Search for the cell housing the specified text and yield its (x, y) center coordinate. 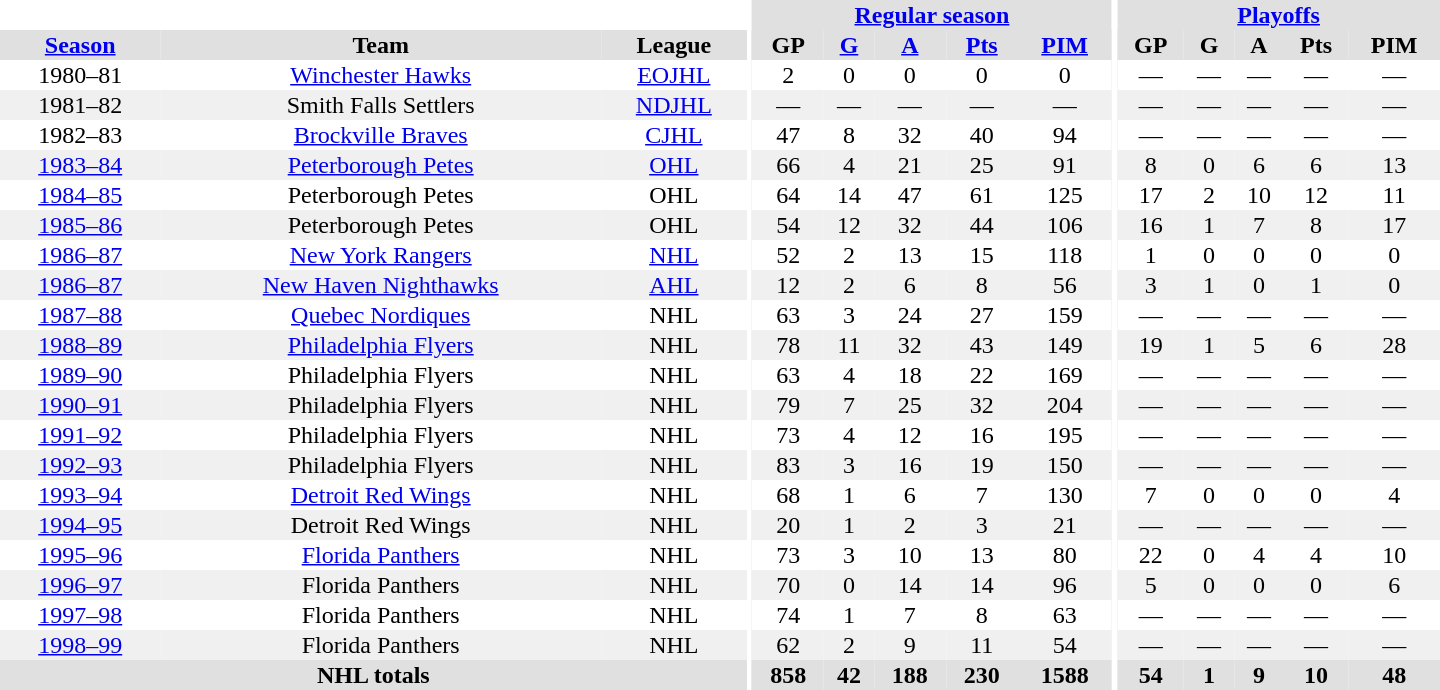
149 (1065, 345)
42 (849, 675)
118 (1065, 255)
New York Rangers (380, 255)
20 (788, 525)
18 (910, 375)
1989–90 (80, 375)
83 (788, 465)
1983–84 (80, 165)
78 (788, 345)
61 (982, 195)
80 (1065, 555)
1990–91 (80, 405)
AHL (674, 285)
40 (982, 135)
Winchester Hawks (380, 75)
62 (788, 645)
NHL totals (374, 675)
96 (1065, 585)
1991–92 (80, 435)
94 (1065, 135)
48 (1394, 675)
1998–99 (80, 645)
204 (1065, 405)
1980–81 (80, 75)
125 (1065, 195)
Smith Falls Settlers (380, 105)
New Haven Nighthawks (380, 285)
159 (1065, 315)
League (674, 45)
91 (1065, 165)
195 (1065, 435)
EOJHL (674, 75)
27 (982, 315)
106 (1065, 225)
130 (1065, 495)
1981–82 (80, 105)
858 (788, 675)
28 (1394, 345)
1588 (1065, 675)
44 (982, 225)
1987–88 (80, 315)
15 (982, 255)
1993–94 (80, 495)
52 (788, 255)
NDJHL (674, 105)
Brockville Braves (380, 135)
1996–97 (80, 585)
1985–86 (80, 225)
Team (380, 45)
CJHL (674, 135)
79 (788, 405)
1992–93 (80, 465)
74 (788, 615)
43 (982, 345)
1994–95 (80, 525)
70 (788, 585)
Playoffs (1278, 15)
1995–96 (80, 555)
Season (80, 45)
1997–98 (80, 615)
64 (788, 195)
1984–85 (80, 195)
56 (1065, 285)
230 (982, 675)
1982–83 (80, 135)
Quebec Nordiques (380, 315)
169 (1065, 375)
1988–89 (80, 345)
24 (910, 315)
188 (910, 675)
68 (788, 495)
Regular season (932, 15)
150 (1065, 465)
66 (788, 165)
